Scan for the cell matching the given text and deliver its (X, Y) coordinate at center. 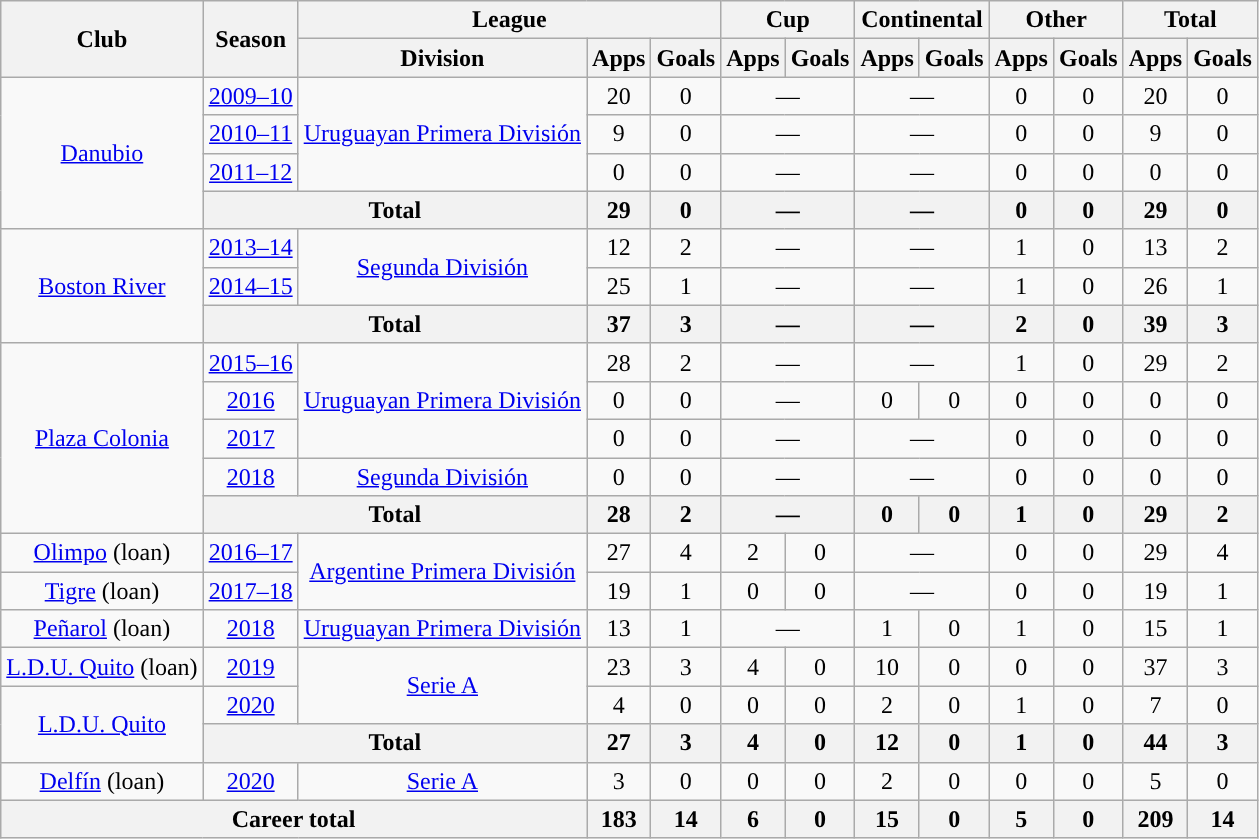
L.D.U. Quito (102, 724)
2016–17 (250, 553)
Delfín (loan) (102, 781)
Argentine Primera División (442, 572)
2017–18 (250, 591)
7 (1155, 705)
Cup (788, 20)
Danubio (102, 153)
Other (1056, 20)
L.D.U. Quito (loan) (102, 667)
183 (619, 819)
Career total (294, 819)
League (510, 20)
2013–14 (250, 248)
23 (619, 667)
2019 (250, 667)
Division (442, 58)
Season (250, 39)
2009–10 (250, 96)
2017 (250, 438)
2014–15 (250, 286)
Boston River (102, 286)
Plaza Colonia (102, 438)
39 (1155, 324)
Olimpo (loan) (102, 553)
2016 (250, 400)
Club (102, 39)
2010–11 (250, 134)
Continental (922, 20)
6 (753, 819)
Tigre (loan) (102, 591)
26 (1155, 286)
44 (1155, 743)
209 (1155, 819)
2011–12 (250, 172)
2015–16 (250, 362)
Peñarol (loan) (102, 629)
25 (619, 286)
10 (887, 667)
